Extract the (X, Y) coordinate from the center of the cell holding the provided text.  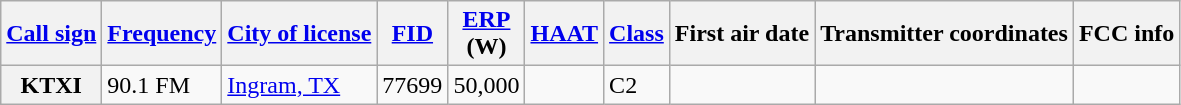
First air date (742, 34)
Transmitter coordinates (944, 34)
Class (637, 34)
KTXI (52, 85)
Call sign (52, 34)
FCC info (1126, 34)
Ingram, TX (300, 85)
FID (412, 34)
City of license (300, 34)
77699 (412, 85)
50,000 (486, 85)
Frequency (162, 34)
C2 (637, 85)
HAAT (564, 34)
ERP(W) (486, 34)
90.1 FM (162, 85)
